Capture the cell that displays the provided text and extract its (x, y) central coordinate. 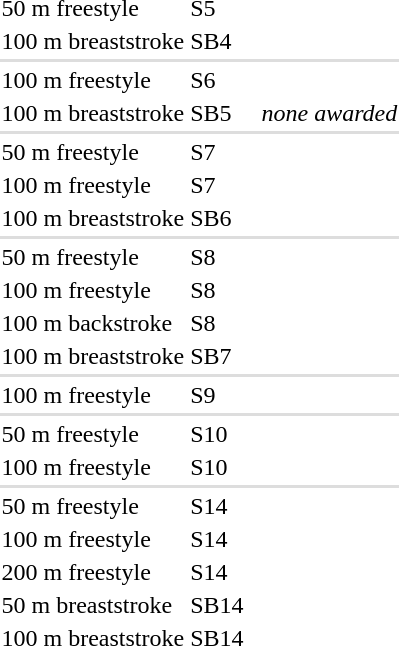
SB14 (217, 605)
S9 (217, 395)
50 m breaststroke (93, 605)
SB7 (217, 356)
200 m freestyle (93, 572)
SB4 (217, 41)
SB6 (217, 218)
S6 (217, 80)
100 m backstroke (93, 323)
SB5 (217, 113)
none awarded (330, 113)
